Identify which cell holds the provided text, then report its [X, Y] central coordinate. 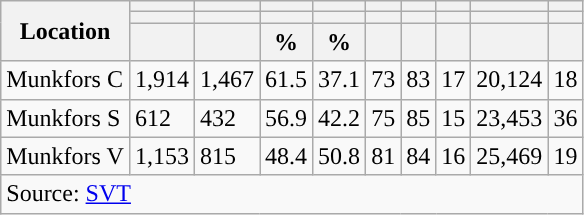
19 [566, 156]
17 [454, 80]
81 [384, 156]
1,467 [226, 80]
37.1 [340, 80]
56.9 [286, 118]
42.2 [340, 118]
1,914 [162, 80]
61.5 [286, 80]
16 [454, 156]
85 [418, 118]
612 [162, 118]
23,453 [510, 118]
83 [418, 80]
Munkfors S [66, 118]
Munkfors V [66, 156]
Munkfors C [66, 80]
1,153 [162, 156]
50.8 [340, 156]
815 [226, 156]
73 [384, 80]
18 [566, 80]
20,124 [510, 80]
48.4 [286, 156]
84 [418, 156]
25,469 [510, 156]
Source: SVT [292, 194]
Location [66, 31]
432 [226, 118]
15 [454, 118]
75 [384, 118]
36 [566, 118]
